Find where the given text appears and provide that cell's center as [x, y] coordinate. 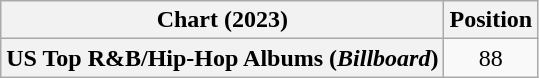
88 [491, 58]
Position [491, 20]
US Top R&B/Hip-Hop Albums (Billboard) [222, 58]
Chart (2023) [222, 20]
